Determine the (X, Y) coordinate at the center of the cell enclosing the given text.  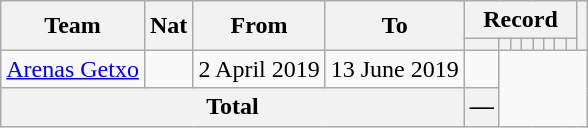
Nat (168, 26)
2 April 2019 (259, 69)
To (394, 26)
Team (73, 26)
From (259, 26)
Total (233, 107)
Arenas Getxo (73, 69)
13 June 2019 (394, 69)
Record (520, 20)
— (482, 107)
